Capture the cell that displays the provided text and extract its [X, Y] central coordinate. 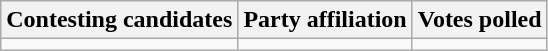
Votes polled [480, 20]
Party affiliation [325, 20]
Contesting candidates [120, 20]
